Return the [X, Y] coordinate for the center point of the cell that contains the specified text.  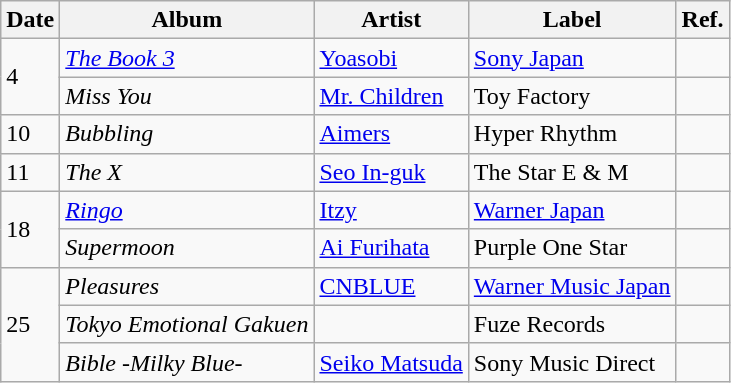
Album [187, 20]
Sony Music Direct [572, 362]
The Book 3 [187, 58]
Artist [391, 20]
Mr. Children [391, 96]
Toy Factory [572, 96]
Purple One Star [572, 248]
Seiko Matsuda [391, 362]
4 [30, 77]
Seo In-guk [391, 172]
Miss You [187, 96]
11 [30, 172]
Hyper Rhythm [572, 134]
Sony Japan [572, 58]
The X [187, 172]
CNBLUE [391, 286]
Tokyo Emotional Gakuen [187, 324]
Bible -Milky Blue- [187, 362]
Fuze Records [572, 324]
25 [30, 324]
Date [30, 20]
The Star E & M [572, 172]
Itzy [391, 210]
18 [30, 229]
10 [30, 134]
Pleasures [187, 286]
Yoasobi [391, 58]
Label [572, 20]
Aimers [391, 134]
Ref. [702, 20]
Bubbling [187, 134]
Ringo [187, 210]
Warner Music Japan [572, 286]
Ai Furihata [391, 248]
Supermoon [187, 248]
Warner Japan [572, 210]
